Extract the (x, y) coordinate from the center of the cell holding the provided text.  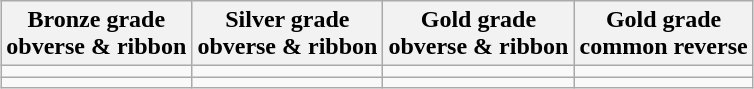
Bronze gradeobverse & ribbon (96, 34)
Gold gradecommon reverse (664, 34)
Silver gradeobverse & ribbon (288, 34)
Gold gradeobverse & ribbon (478, 34)
